Locate the cell with the specified text and output its (X, Y) center coordinate. 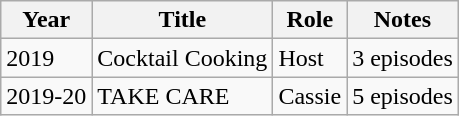
Host (310, 58)
Notes (403, 20)
3 episodes (403, 58)
Role (310, 20)
Title (182, 20)
Year (46, 20)
2019 (46, 58)
Cassie (310, 96)
2019-20 (46, 96)
5 episodes (403, 96)
TAKE CARE (182, 96)
Cocktail Cooking (182, 58)
